From the cell containing the given text, extract its center point as [X, Y] coordinate. 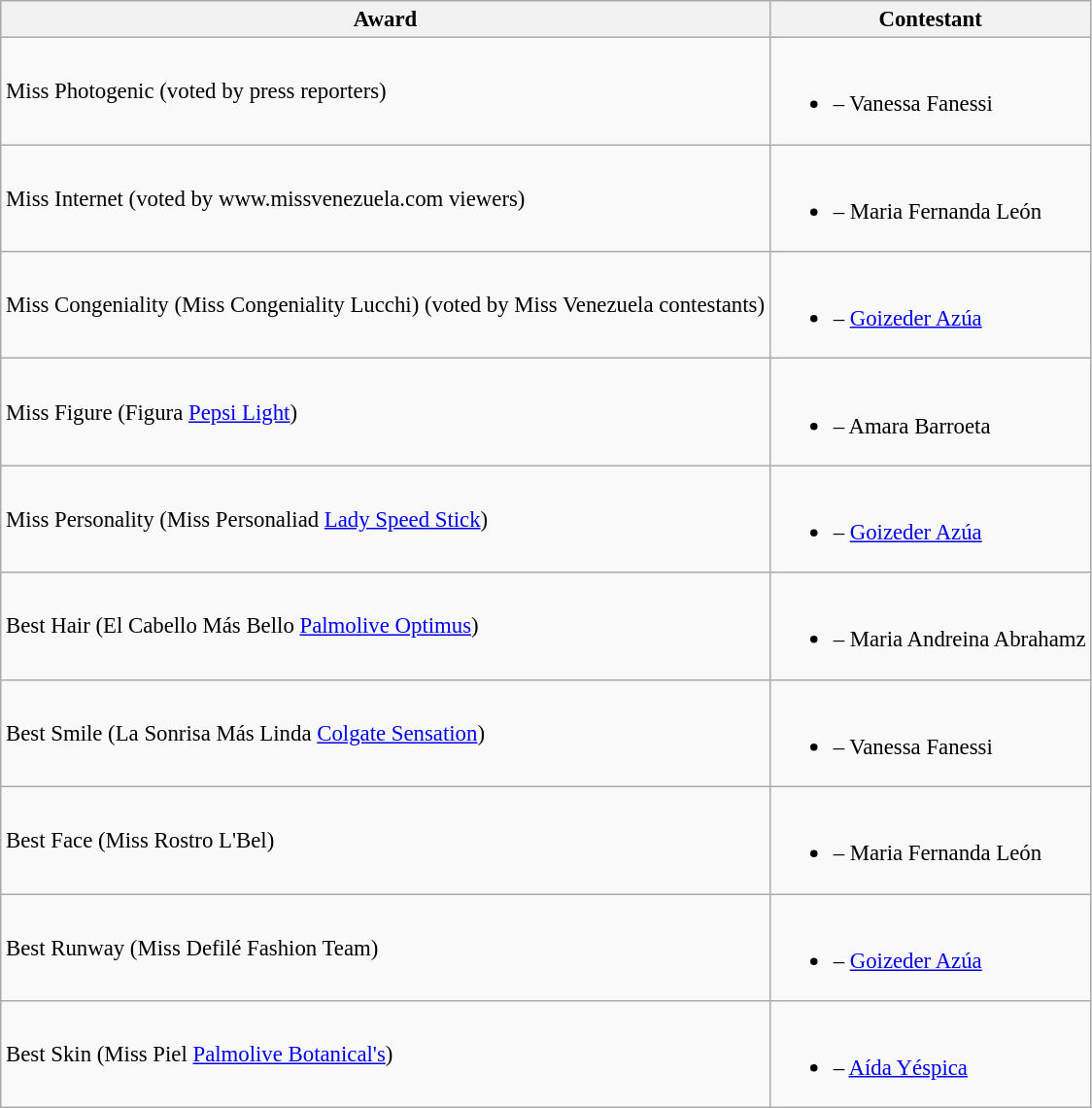
– Aída Yéspica [931, 1055]
Best Runway (Miss Defilé Fashion Team) [386, 948]
Best Skin (Miss Piel Palmolive Botanical's) [386, 1055]
Best Smile (La Sonrisa Más Linda Colgate Sensation) [386, 733]
Miss Photogenic (voted by press reporters) [386, 91]
Miss Congeniality (Miss Congeniality Lucchi) (voted by Miss Venezuela contestants) [386, 305]
Miss Personality (Miss Personaliad Lady Speed Stick) [386, 519]
Miss Internet (voted by www.missvenezuela.com viewers) [386, 198]
Best Face (Miss Rostro L'Bel) [386, 841]
Miss Figure (Figura Pepsi Light) [386, 412]
– Amara Barroeta [931, 412]
Contestant [931, 19]
– Maria Andreina Abrahamz [931, 626]
Award [386, 19]
Best Hair (El Cabello Más Bello Palmolive Optimus) [386, 626]
